Provide the (x, y) coordinate of the cell's center where the given text is located.  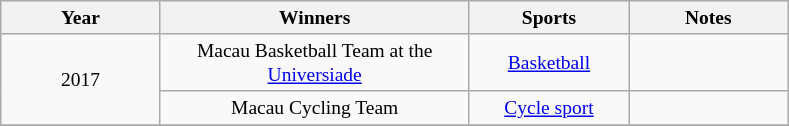
Basketball (548, 62)
Macau Cycling Team (314, 108)
Winners (314, 18)
Sports (548, 18)
Notes (708, 18)
Macau Basketball Team at the Universiade (314, 62)
2017 (80, 80)
Year (80, 18)
Cycle sport (548, 108)
